Output the [x, y] coordinate of the center of the cell containing the given text.  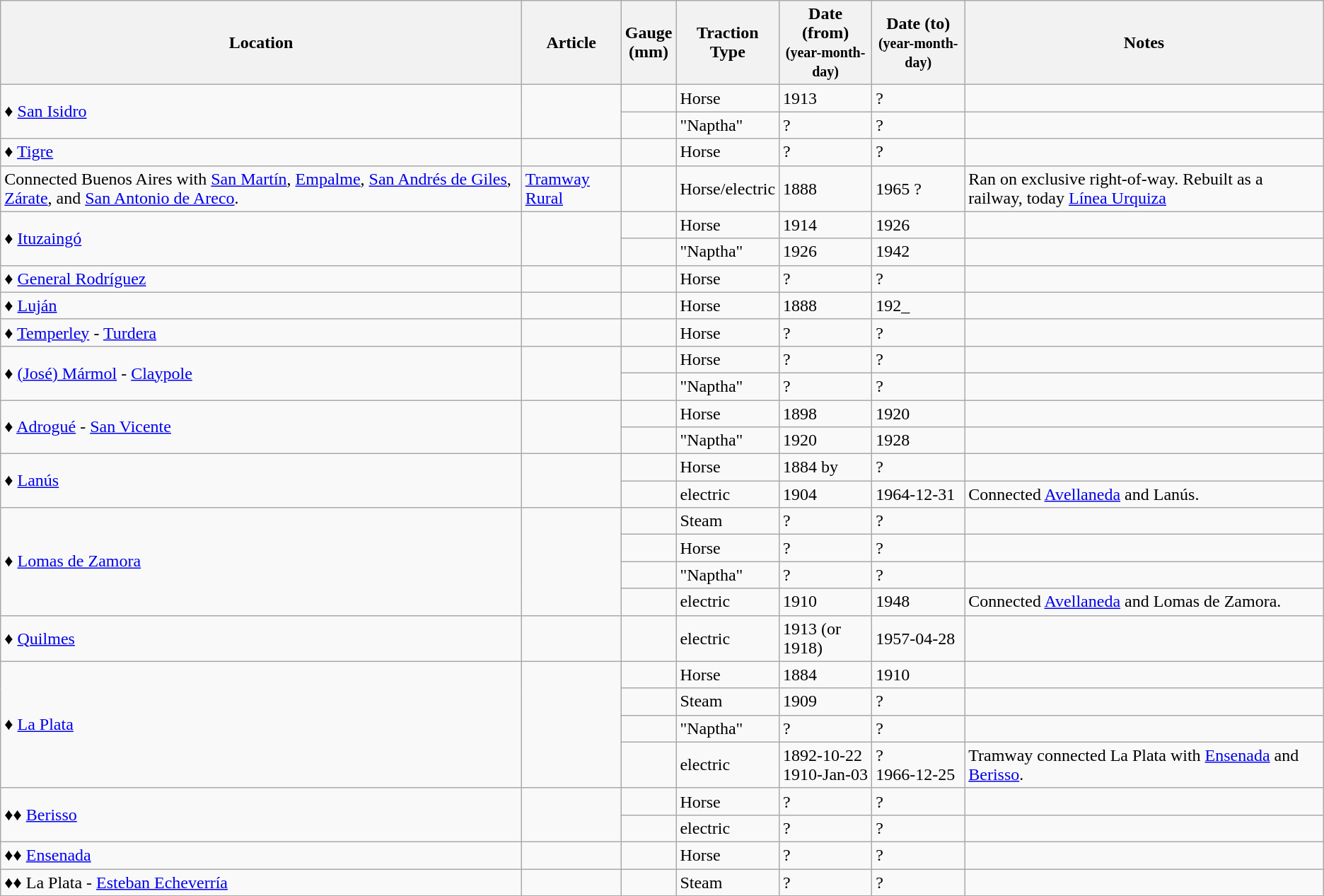
♦ Lomas de Zamora [261, 562]
Connected Avellaneda and Lomas de Zamora. [1144, 602]
Tramway Rural [571, 188]
Date (from)(year-month-day) [826, 42]
1898 [826, 414]
TractionType [728, 42]
1965 ? [918, 188]
Horse/electric [728, 188]
1957-04-28 [918, 638]
Connected Avellaneda and Lanús. [1144, 494]
1913 (or 1918) [826, 638]
?1966-12-25 [918, 765]
192_ [918, 306]
♦♦ Berisso [261, 815]
1914 [826, 225]
1948 [918, 602]
♦ San Isidro [261, 112]
1913 [826, 98]
Ran on exclusive right-of-way. Rebuilt as a railway, today Línea Urquiza [1144, 188]
1928 [918, 441]
Tramway connected La Plata with Ensenada and Berisso. [1144, 765]
♦ Lanús [261, 481]
1942 [918, 252]
Date (to)(year-month-day) [918, 42]
1892-10-22 1910-Jan-03 [826, 765]
Article [571, 42]
Gauge (mm) [649, 42]
Notes [1144, 42]
♦ Temperley - Turdera [261, 332]
Connected Buenos Aires with San Martín, Empalme, San Andrés de Giles, Zárate, and San Antonio de Areco. [261, 188]
♦ Tigre [261, 152]
♦ General Rodríguez [261, 279]
♦ La Plata [261, 724]
1964-12-31 [918, 494]
1904 [826, 494]
1884 by [826, 467]
♦ Luján [261, 306]
Location [261, 42]
♦♦ Ensenada [261, 855]
♦ (José) Mármol - Claypole [261, 373]
1884 [826, 675]
♦ Ituzaingó [261, 238]
♦ Quilmes [261, 638]
♦ Adrogué - San Vicente [261, 427]
♦♦ La Plata - Esteban Echeverría [261, 882]
1909 [826, 702]
